For the text-containing cell, return its midpoint in [x, y] coordinate format. 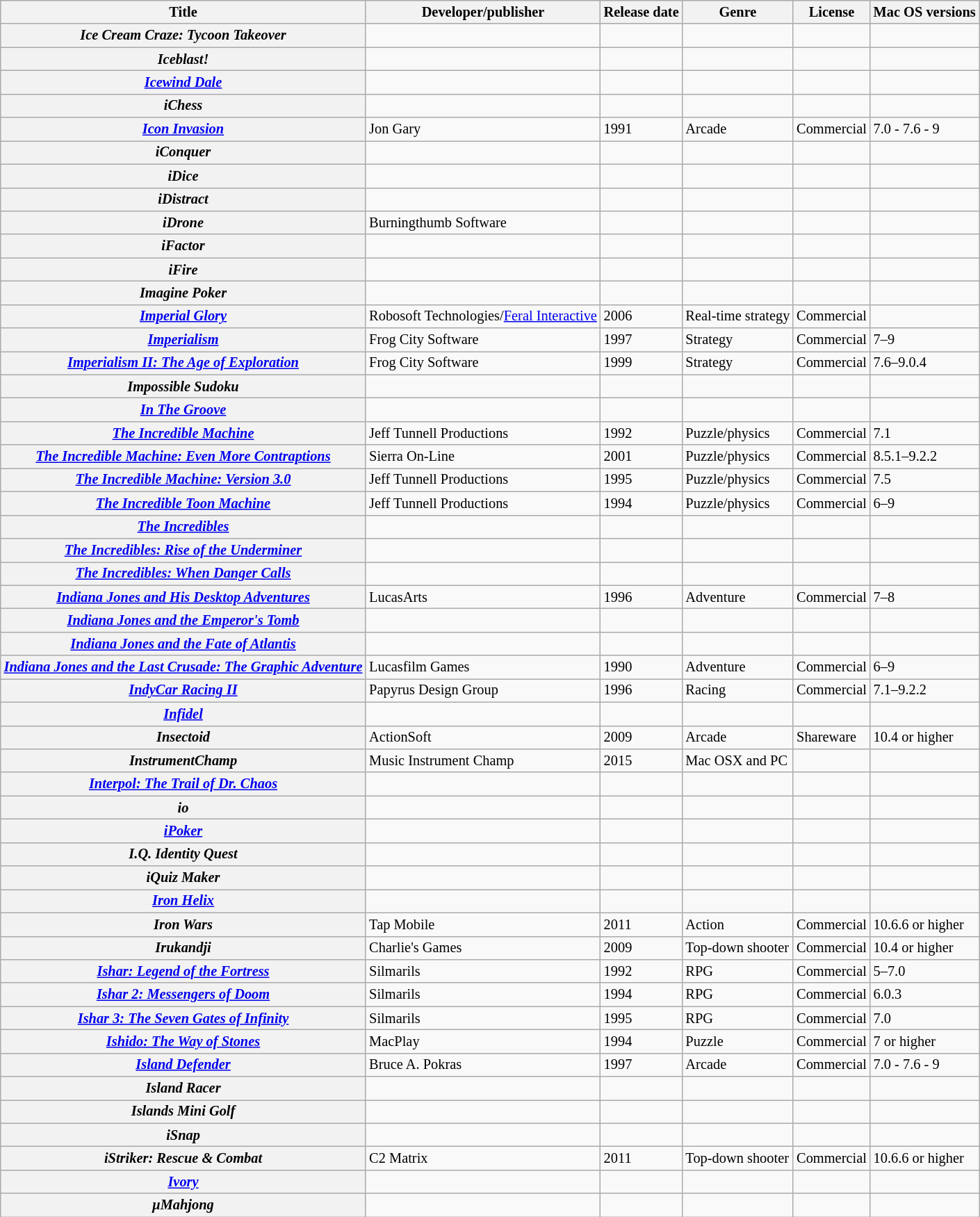
io [183, 808]
Ishido: The Way of Stones [183, 1041]
C2 Matrix [482, 1159]
InstrumentChamp [183, 760]
Papyrus Design Group [482, 690]
Racing [738, 690]
7.0 [924, 1018]
Release date [642, 12]
Insectoid [183, 737]
Jon Gary [482, 129]
iFire [183, 270]
The Incredibles: Rise of the Underminer [183, 550]
Charlie's Games [482, 948]
Ishar 2: Messengers of Doom [183, 995]
iSnap [183, 1135]
Island Defender [183, 1065]
Ishar: Legend of the Fortress [183, 971]
1999 [642, 363]
Lucasfilm Games [482, 667]
IndyCar Racing II [183, 690]
Puzzle [738, 1041]
Icewind Dale [183, 82]
Interpol: The Trail of Dr. Chaos [183, 784]
6.0.3 [924, 995]
ActionSoft [482, 737]
Infidel [183, 714]
Developer/publisher [482, 12]
iChess [183, 106]
iDrone [183, 222]
I.Q. Identity Quest [183, 854]
1991 [642, 129]
Bruce A. Pokras [482, 1065]
7.1 [924, 433]
Island Racer [183, 1088]
Imperialism [183, 340]
Iceblast! [183, 59]
Shareware [831, 737]
The Incredible Toon Machine [183, 503]
The Incredible Machine: Version 3.0 [183, 480]
Imperialism II: The Age of Exploration [183, 363]
2001 [642, 457]
7 or higher [924, 1041]
Action [738, 924]
Imperial Glory [183, 316]
Music Instrument Champ [482, 760]
The Incredibles: When Danger Calls [183, 573]
7.6–9.0.4 [924, 363]
μMahjong [183, 1205]
The Incredible Machine [183, 433]
Impossible Sudoku [183, 386]
The Incredible Machine: Even More Contraptions [183, 457]
Indiana Jones and the Emperor's Tomb [183, 620]
8.5.1–9.2.2 [924, 457]
2015 [642, 760]
Robosoft Technologies/Feral Interactive [482, 316]
Indiana Jones and the Last Crusade: The Graphic Adventure [183, 667]
Icon Invasion [183, 129]
Genre [738, 12]
Irukandji [183, 948]
Iron Helix [183, 901]
MacPlay [482, 1041]
iPoker [183, 831]
In The Groove [183, 409]
Indiana Jones and His Desktop Adventures [183, 597]
Ishar 3: The Seven Gates of Infinity [183, 1018]
Real-time strategy [738, 316]
Mac OSX and PC [738, 760]
Islands Mini Golf [183, 1111]
iStriker: Rescue & Combat [183, 1159]
License [831, 12]
7.1–9.2.2 [924, 690]
Mac OS versions [924, 12]
iDistract [183, 199]
Indiana Jones and the Fate of Atlantis [183, 644]
Ice Cream Craze: Tycoon Takeover [183, 35]
Ivory [183, 1182]
7.5 [924, 480]
Imagine Poker [183, 293]
7–8 [924, 597]
5–7.0 [924, 971]
Iron Wars [183, 924]
The Incredibles [183, 527]
iQuiz Maker [183, 878]
Tap Mobile [482, 924]
LucasArts [482, 597]
iConquer [183, 152]
Burningthumb Software [482, 222]
2006 [642, 316]
Sierra On-Line [482, 457]
iDice [183, 176]
Title [183, 12]
7–9 [924, 340]
1990 [642, 667]
iFactor [183, 246]
